Output the (X, Y) coordinate of the center of the cell containing the given text.  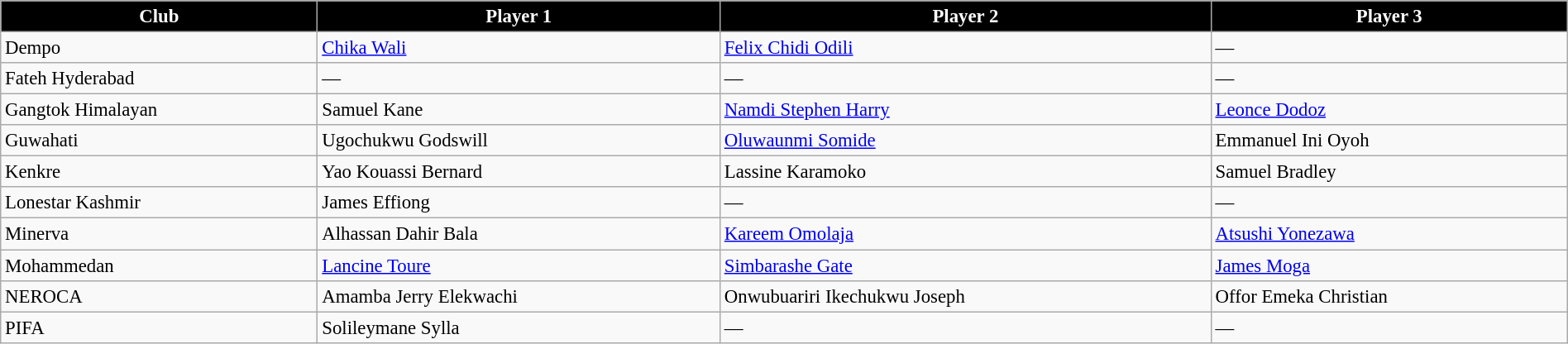
Samuel Kane (519, 110)
Player 3 (1389, 17)
Alhassan Dahir Bala (519, 234)
Amamba Jerry Elekwachi (519, 296)
Club (159, 17)
Oluwaunmi Somide (965, 141)
Lonestar Kashmir (159, 203)
Offor Emeka Christian (1389, 296)
Ugochukwu Godswill (519, 141)
Yao Kouassi Bernard (519, 172)
Felix Chidi Odili (965, 48)
Samuel Bradley (1389, 172)
Lassine Karamoko (965, 172)
Dempo (159, 48)
Leonce Dodoz (1389, 110)
Mohammedan (159, 265)
Gangtok Himalayan (159, 110)
Namdi Stephen Harry (965, 110)
Player 1 (519, 17)
Minerva (159, 234)
PIFA (159, 327)
Kareem Omolaja (965, 234)
Fateh Hyderabad (159, 79)
Kenkre (159, 172)
Emmanuel Ini Oyoh (1389, 141)
Solileymane Sylla (519, 327)
Lancine Toure (519, 265)
Guwahati (159, 141)
Atsushi Yonezawa (1389, 234)
Chika Wali (519, 48)
Simbarashe Gate (965, 265)
Onwubuariri Ikechukwu Joseph (965, 296)
James Moga (1389, 265)
Player 2 (965, 17)
NEROCA (159, 296)
James Effiong (519, 203)
